Scan for the cell matching the given text and deliver its (x, y) coordinate at center. 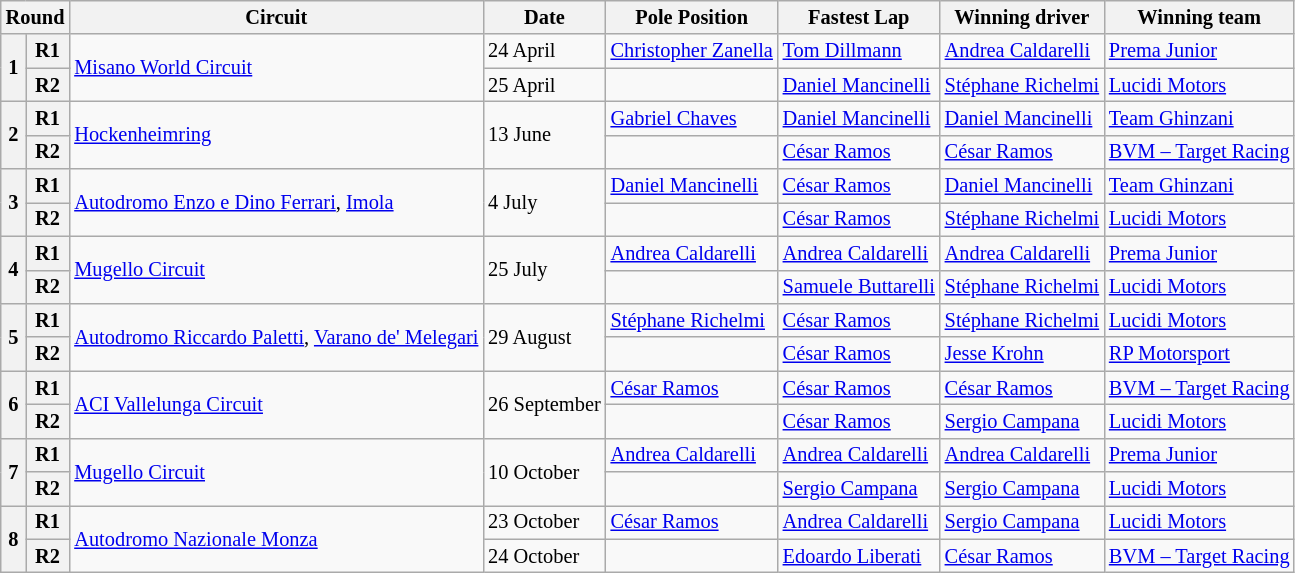
Date (544, 17)
24 October (544, 556)
Autodromo Riccardo Paletti, Varano de' Melegari (276, 336)
3 (14, 202)
4 July (544, 202)
Hockenheimring (276, 134)
7 (14, 472)
Round (36, 17)
25 July (544, 270)
RP Motorsport (1199, 354)
ACI Vallelunga Circuit (276, 404)
Winning team (1199, 17)
Gabriel Chaves (692, 118)
Jesse Krohn (1022, 354)
Misano World Circuit (276, 68)
4 (14, 270)
29 August (544, 336)
Tom Dillmann (859, 51)
8 (14, 538)
23 October (544, 522)
24 April (544, 51)
Pole Position (692, 17)
10 October (544, 472)
Autodromo Enzo e Dino Ferrari, Imola (276, 202)
Autodromo Nazionale Monza (276, 538)
13 June (544, 134)
5 (14, 336)
26 September (544, 404)
Edoardo Liberati (859, 556)
Christopher Zanella (692, 51)
Fastest Lap (859, 17)
25 April (544, 85)
Winning driver (1022, 17)
2 (14, 134)
Samuele Buttarelli (859, 287)
Circuit (276, 17)
1 (14, 68)
6 (14, 404)
